Return [x, y] of the center of cell containing provided text 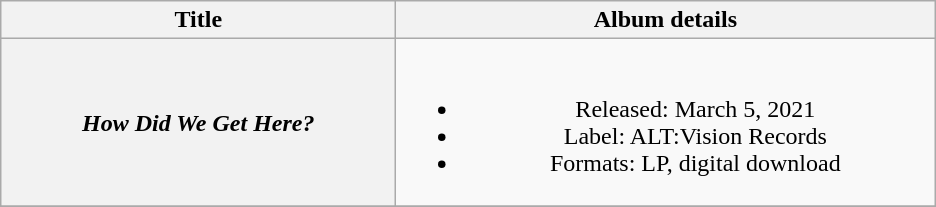
Title [198, 20]
Released: March 5, 2021Label: ALT:Vision RecordsFormats: LP, digital download [666, 122]
Album details [666, 20]
How Did We Get Here? [198, 122]
